Extract the (x, y) coordinate from the center of the cell holding the provided text.  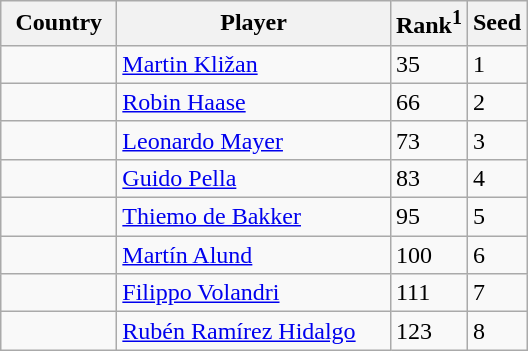
6 (496, 255)
Rank1 (428, 24)
Country (59, 24)
100 (428, 255)
73 (428, 140)
5 (496, 217)
Seed (496, 24)
Player (254, 24)
123 (428, 331)
8 (496, 331)
Martín Alund (254, 255)
Filippo Volandri (254, 293)
95 (428, 217)
66 (428, 102)
Martin Kližan (254, 64)
Rubén Ramírez Hidalgo (254, 331)
Thiemo de Bakker (254, 217)
Leonardo Mayer (254, 140)
111 (428, 293)
35 (428, 64)
Guido Pella (254, 178)
3 (496, 140)
2 (496, 102)
Robin Haase (254, 102)
7 (496, 293)
4 (496, 178)
83 (428, 178)
1 (496, 64)
